Scan for the cell matching the given text and deliver its (X, Y) coordinate at center. 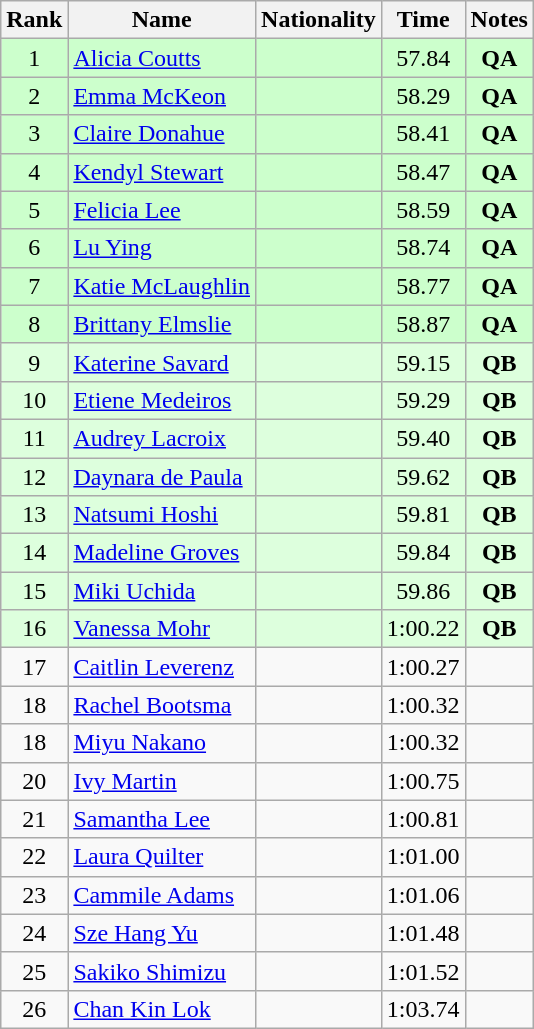
59.81 (423, 515)
59.84 (423, 553)
Alicia Coutts (162, 58)
Lu Ying (162, 248)
Time (423, 20)
22 (34, 857)
1:00.75 (423, 781)
15 (34, 591)
Caitlin Leverenz (162, 667)
Sze Hang Yu (162, 933)
17 (34, 667)
59.29 (423, 400)
Katie McLaughlin (162, 286)
26 (34, 1009)
24 (34, 933)
58.87 (423, 324)
16 (34, 629)
21 (34, 819)
58.47 (423, 172)
Kendyl Stewart (162, 172)
1:03.74 (423, 1009)
Miki Uchida (162, 591)
1:01.48 (423, 933)
59.86 (423, 591)
Rank (34, 20)
Cammile Adams (162, 895)
13 (34, 515)
23 (34, 895)
Claire Donahue (162, 134)
59.15 (423, 362)
Miyu Nakano (162, 743)
58.59 (423, 210)
1:01.00 (423, 857)
1:01.52 (423, 971)
Rachel Bootsma (162, 705)
58.77 (423, 286)
14 (34, 553)
Katerine Savard (162, 362)
Madeline Groves (162, 553)
Brittany Elmslie (162, 324)
25 (34, 971)
Chan Kin Lok (162, 1009)
Vanessa Mohr (162, 629)
2 (34, 96)
58.41 (423, 134)
58.29 (423, 96)
10 (34, 400)
1:00.22 (423, 629)
Samantha Lee (162, 819)
59.62 (423, 477)
Ivy Martin (162, 781)
1 (34, 58)
12 (34, 477)
9 (34, 362)
1:00.27 (423, 667)
6 (34, 248)
1:01.06 (423, 895)
11 (34, 438)
1:00.81 (423, 819)
20 (34, 781)
3 (34, 134)
Laura Quilter (162, 857)
Sakiko Shimizu (162, 971)
4 (34, 172)
Etiene Medeiros (162, 400)
Daynara de Paula (162, 477)
Audrey Lacroix (162, 438)
Notes (499, 20)
Felicia Lee (162, 210)
58.74 (423, 248)
Name (162, 20)
5 (34, 210)
Emma McKeon (162, 96)
57.84 (423, 58)
8 (34, 324)
Nationality (319, 20)
Natsumi Hoshi (162, 515)
7 (34, 286)
59.40 (423, 438)
